Locate the cell with the specified text and output its (x, y) center coordinate. 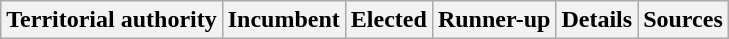
Runner-up (494, 20)
Elected (388, 20)
Incumbent (284, 20)
Details (597, 20)
Territorial authority (112, 20)
Sources (684, 20)
